Pinpoint the cell where the given text exists, returning its (X, Y) midpoint coordinate. 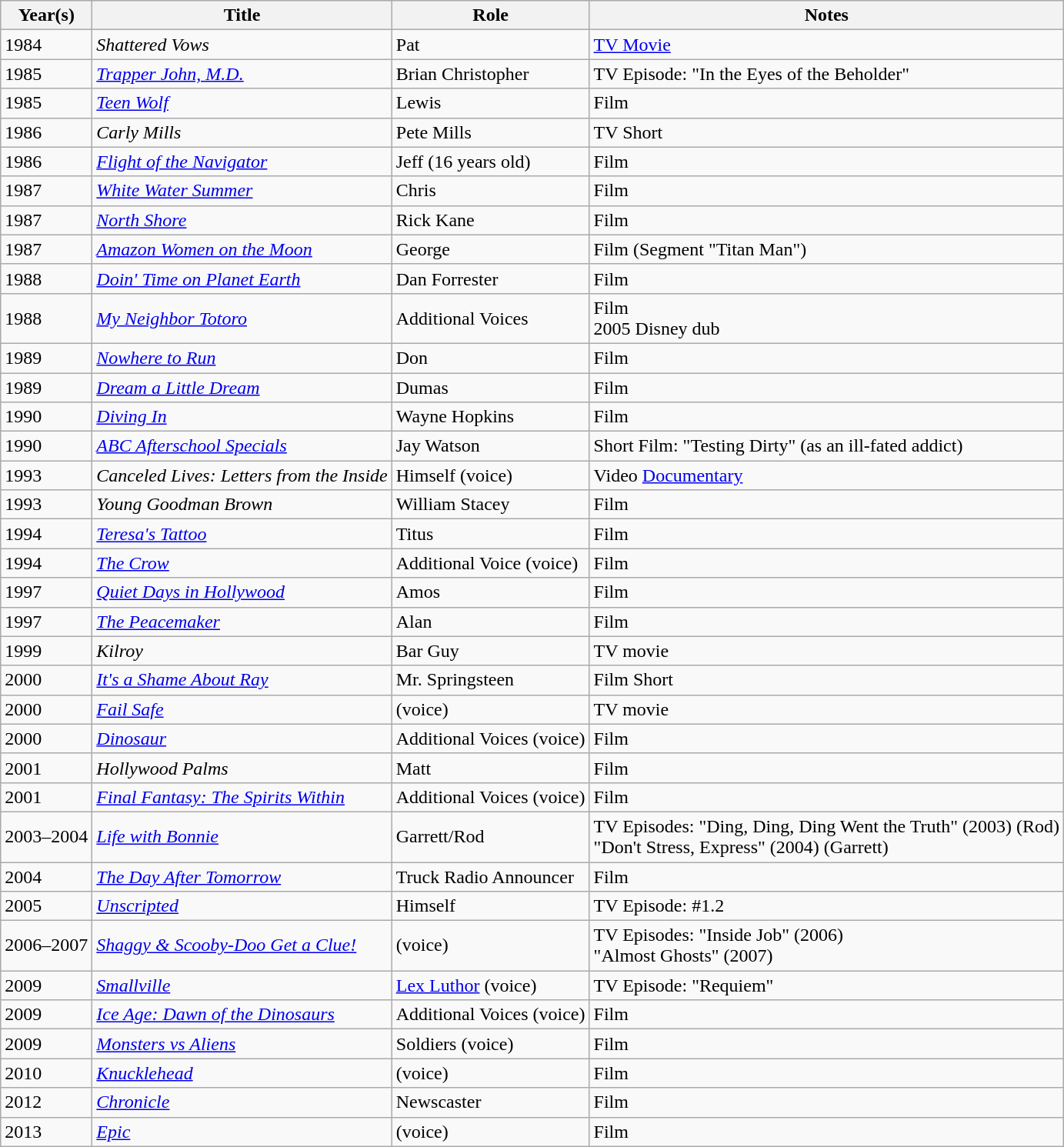
Video Documentary (826, 475)
TV Episode: "Requiem" (826, 985)
Pete Mills (491, 132)
Canceled Lives: Letters from the Inside (242, 475)
2004 (46, 876)
Amazon Women on the Moon (242, 249)
Titus (491, 534)
Hollywood Palms (242, 768)
North Shore (242, 220)
TV Short (826, 132)
Film2005 Disney dub (826, 318)
Short Film: "Testing Dirty" (as an ill-fated addict) (826, 446)
2013 (46, 1132)
Jeff (16 years old) (491, 162)
Lex Luthor (voice) (491, 985)
Film (Segment "Titan Man") (826, 249)
Shaggy & Scooby-Doo Get a Clue! (242, 946)
Chris (491, 191)
Ice Age: Dawn of the Dinosaurs (242, 1015)
Jay Watson (491, 446)
Amos (491, 592)
TV Episode: #1.2 (826, 906)
Monsters vs Aliens (242, 1044)
Flight of the Navigator (242, 162)
Garrett/Rod (491, 837)
Truck Radio Announcer (491, 876)
Quiet Days in Hollywood (242, 592)
2005 (46, 906)
Brian Christopher (491, 74)
Diving In (242, 417)
My Neighbor Totoro (242, 318)
Kilroy (242, 651)
Additional Voices (491, 318)
2012 (46, 1102)
Don (491, 358)
Dan Forrester (491, 278)
Additional Voice (voice) (491, 563)
Rick Kane (491, 220)
It's a Shame About Ray (242, 680)
Young Goodman Brown (242, 505)
Trapper John, M.D. (242, 74)
The Peacemaker (242, 622)
Carly Mills (242, 132)
Wayne Hopkins (491, 417)
White Water Summer (242, 191)
Title (242, 15)
Epic (242, 1132)
Dinosaur (242, 739)
Fail Safe (242, 709)
TV Episodes: "Inside Job" (2006)"Almost Ghosts" (2007) (826, 946)
Soldiers (voice) (491, 1044)
Doin' Time on Planet Earth (242, 278)
TV Episode: "In the Eyes of the Beholder" (826, 74)
1999 (46, 651)
Newscaster (491, 1102)
Year(s) (46, 15)
Smallville (242, 985)
Dumas (491, 387)
1984 (46, 45)
ABC Afterschool Specials (242, 446)
Knucklehead (242, 1073)
2006–2007 (46, 946)
Shattered Vows (242, 45)
The Crow (242, 563)
Mr. Springsteen (491, 680)
Lewis (491, 103)
Role (491, 15)
Teen Wolf (242, 103)
Himself (491, 906)
Himself (voice) (491, 475)
Life with Bonnie (242, 837)
Bar Guy (491, 651)
Nowhere to Run (242, 358)
Alan (491, 622)
TV Movie (826, 45)
Notes (826, 15)
William Stacey (491, 505)
The Day After Tomorrow (242, 876)
Pat (491, 45)
Final Fantasy: The Spirits Within (242, 797)
TV Episodes: "Ding, Ding, Ding Went the Truth" (2003) (Rod)"Don't Stress, Express" (2004) (Garrett) (826, 837)
Matt (491, 768)
2003–2004 (46, 837)
George (491, 249)
Unscripted (242, 906)
Teresa's Tattoo (242, 534)
Chronicle (242, 1102)
2010 (46, 1073)
Dream a Little Dream (242, 387)
Film Short (826, 680)
